Find where the given text appears and provide that cell's center as [X, Y] coordinate. 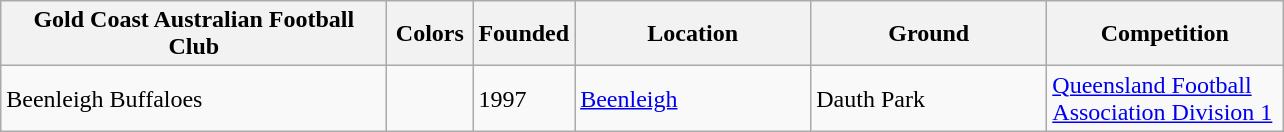
Gold Coast Australian Football Club [194, 34]
Founded [524, 34]
Colors [430, 34]
1997 [524, 98]
Dauth Park [929, 98]
Queensland FootballAssociation Division 1 [1165, 98]
Location [693, 34]
Beenleigh [693, 98]
Ground [929, 34]
Competition [1165, 34]
Beenleigh Buffaloes [194, 98]
